Search for the cell housing the specified text and yield its [X, Y] center coordinate. 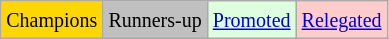
Runners-up [155, 20]
Relegated [342, 20]
Champions [52, 20]
Promoted [252, 20]
